Extract the (X, Y) coordinate from the center of the cell holding the provided text.  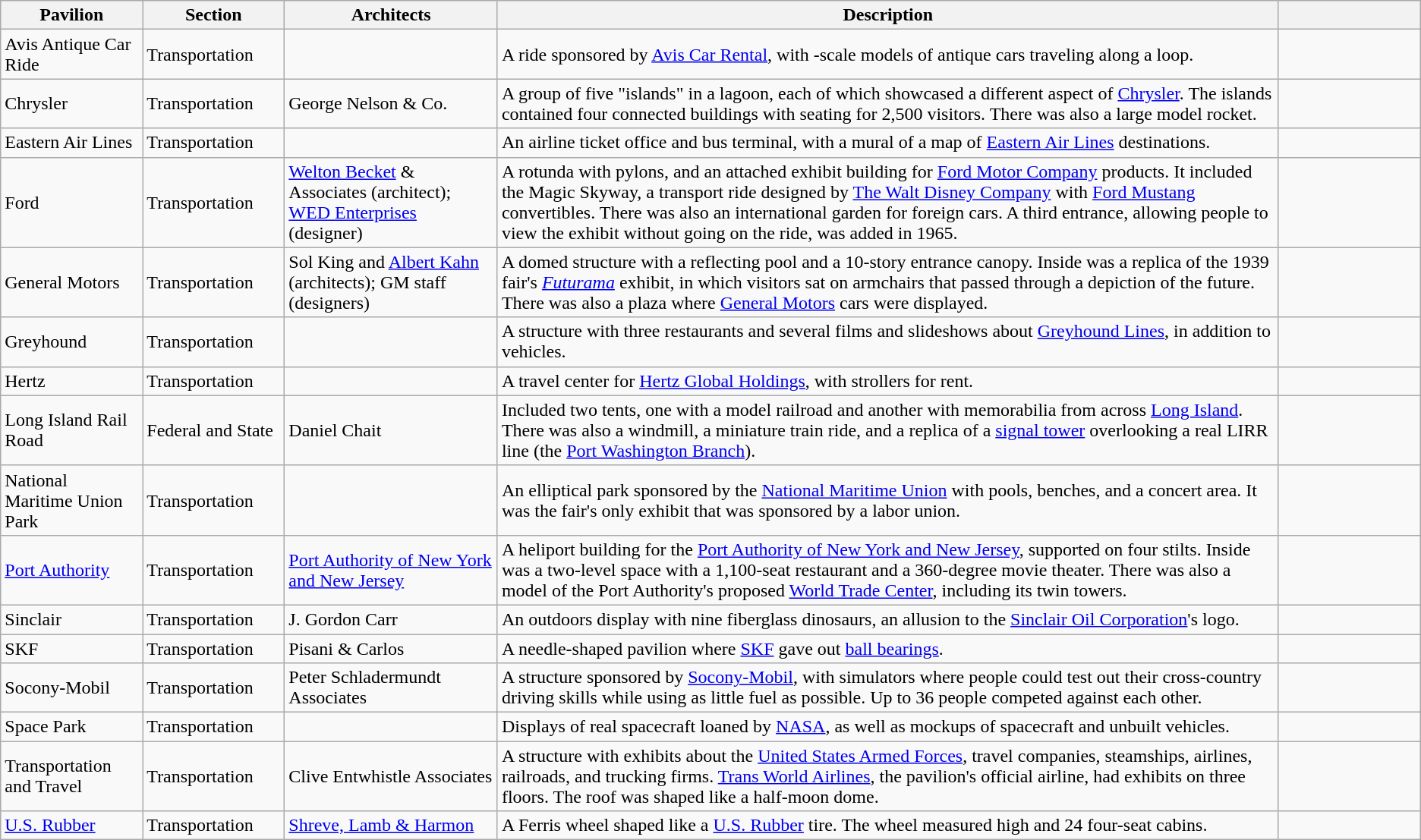
Port Authority of New York and New Jersey (392, 570)
Daniel Chait (392, 430)
A Ferris wheel shaped like a U.S. Rubber tire. The wheel measured high and 24 four-seat cabins. (888, 826)
Hertz (71, 381)
Peter Schladermundt Associates (392, 687)
Sol King and Albert Kahn (architects); GM staff (designers) (392, 282)
Sinclair (71, 619)
A travel center for Hertz Global Holdings, with strollers for rent. (888, 381)
Port Authority (71, 570)
Description (888, 15)
Pisani & Carlos (392, 649)
A needle-shaped pavilion where SKF gave out ball bearings. (888, 649)
Shreve, Lamb & Harmon (392, 826)
Federal and State (214, 430)
SKF (71, 649)
Transportation and Travel (71, 776)
Pavilion (71, 15)
Socony-Mobil (71, 687)
An outdoors display with nine fiberglass dinosaurs, an allusion to the Sinclair Oil Corporation's logo. (888, 619)
Space Park (71, 727)
An airline ticket office and bus terminal, with a mural of a map of Eastern Air Lines destinations. (888, 143)
Section (214, 15)
National Maritime Union Park (71, 500)
Avis Antique Car Ride (71, 55)
Greyhound (71, 341)
Architects (392, 15)
A structure with three restaurants and several films and slideshows about Greyhound Lines, in addition to vehicles. (888, 341)
A ride sponsored by Avis Car Rental, with -scale models of antique cars traveling along a loop. (888, 55)
Clive Entwhistle Associates (392, 776)
J. Gordon Carr (392, 619)
Eastern Air Lines (71, 143)
Long Island Rail Road (71, 430)
Displays of real spacecraft loaned by NASA, as well as mockups of spacecraft and unbuilt vehicles. (888, 727)
Chrysler (71, 103)
Ford (71, 202)
U.S. Rubber (71, 826)
General Motors (71, 282)
Welton Becket & Associates (architect); WED Enterprises (designer) (392, 202)
George Nelson & Co. (392, 103)
